Scan for the cell matching the given text and deliver its [X, Y] coordinate at center. 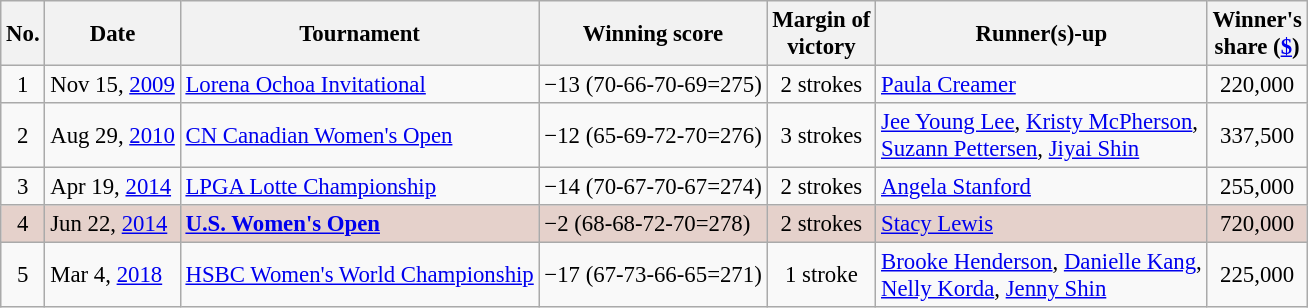
337,500 [1257, 136]
HSBC Women's World Championship [360, 276]
Paula Creamer [1042, 85]
Jee Young Lee, Kristy McPherson, Suzann Pettersen, Jiyai Shin [1042, 136]
3 [23, 187]
1 [23, 85]
Nov 15, 2009 [112, 85]
Date [112, 34]
−12 (65-69-72-70=276) [653, 136]
LPGA Lotte Championship [360, 187]
No. [23, 34]
Tournament [360, 34]
220,000 [1257, 85]
−13 (70-66-70-69=275) [653, 85]
Winning score [653, 34]
U.S. Women's Open [360, 224]
Angela Stanford [1042, 187]
−2 (68-68-72-70=278) [653, 224]
Apr 19, 2014 [112, 187]
1 stroke [822, 276]
Runner(s)-up [1042, 34]
Margin ofvictory [822, 34]
4 [23, 224]
−14 (70-67-70-67=274) [653, 187]
Jun 22, 2014 [112, 224]
2 [23, 136]
CN Canadian Women's Open [360, 136]
720,000 [1257, 224]
5 [23, 276]
Mar 4, 2018 [112, 276]
3 strokes [822, 136]
−17 (67-73-66-65=271) [653, 276]
Aug 29, 2010 [112, 136]
Stacy Lewis [1042, 224]
225,000 [1257, 276]
Brooke Henderson, Danielle Kang, Nelly Korda, Jenny Shin [1042, 276]
255,000 [1257, 187]
Lorena Ochoa Invitational [360, 85]
Winner'sshare ($) [1257, 34]
